From the cell containing the given text, extract its center point as (x, y) coordinate. 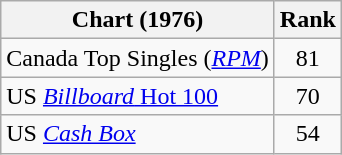
81 (308, 58)
US Billboard Hot 100 (138, 96)
54 (308, 134)
Chart (1976) (138, 20)
70 (308, 96)
Rank (308, 20)
Canada Top Singles (RPM) (138, 58)
US Cash Box (138, 134)
